Search for the cell housing the specified text and yield its (x, y) center coordinate. 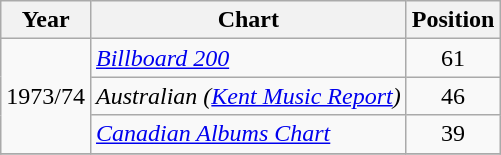
Australian (Kent Music Report) (248, 96)
Billboard 200 (248, 58)
1973/74 (46, 96)
Chart (248, 20)
Canadian Albums Chart (248, 134)
61 (453, 58)
46 (453, 96)
39 (453, 134)
Position (453, 20)
Year (46, 20)
